Identify which cell holds the provided text, then report its (x, y) central coordinate. 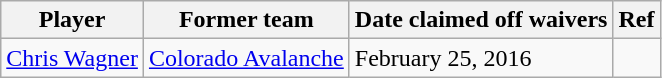
Ref (636, 20)
Colorado Avalanche (246, 58)
Former team (246, 20)
Date claimed off waivers (481, 20)
Player (72, 20)
February 25, 2016 (481, 58)
Chris Wagner (72, 58)
